Identify which cell holds the provided text, then report its (X, Y) central coordinate. 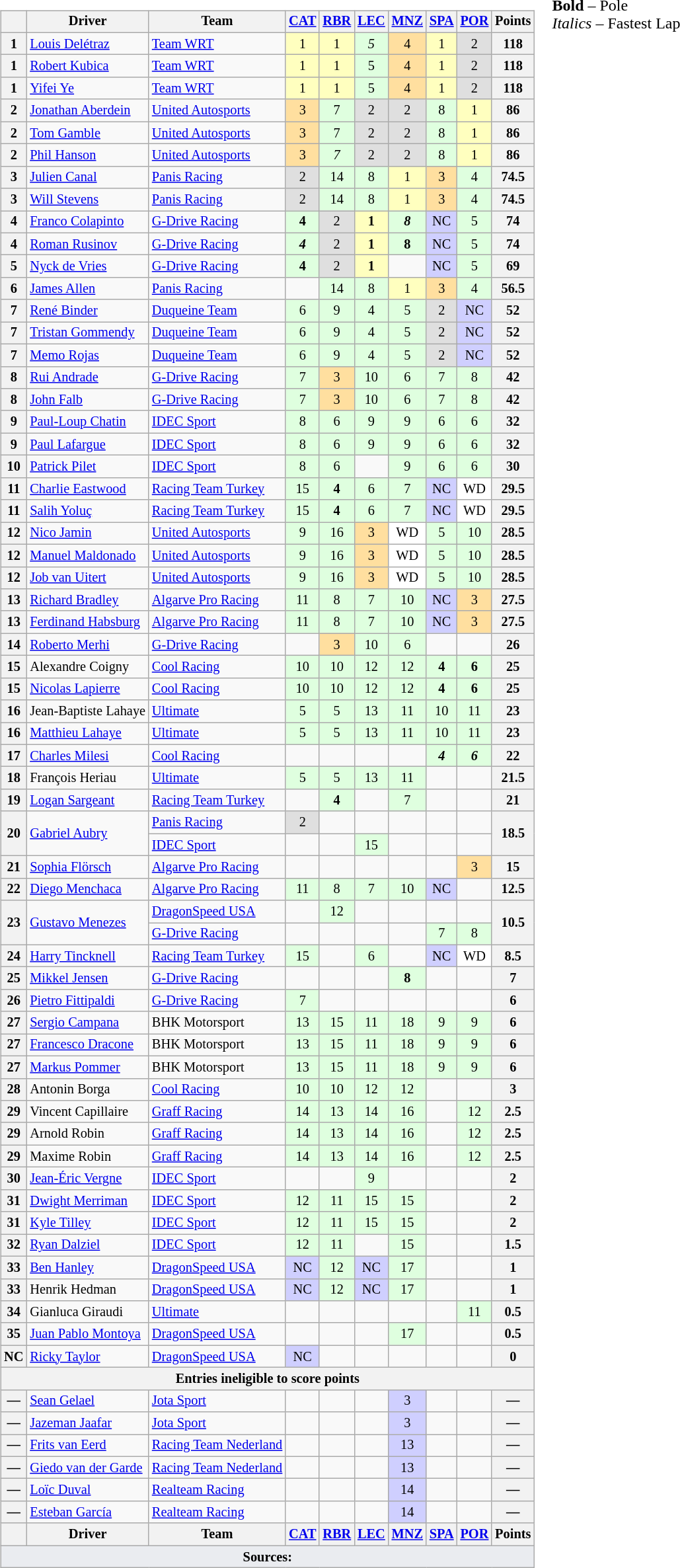
Esteban García (87, 1512)
12.5 (513, 889)
Salih Yoluç (87, 511)
Nico Jamin (87, 533)
Gianluca Giraudi (87, 1312)
Ferdinand Habsburg (87, 622)
Tristan Gommendy (87, 333)
Louis Delétraz (87, 44)
Harry Tincknell (87, 956)
Ricky Taylor (87, 1356)
Patrick Pilet (87, 467)
Ben Hanley (87, 1267)
Paul-Loup Chatin (87, 422)
François Heriau (87, 778)
Will Stevens (87, 200)
Matthieu Lahaye (87, 734)
20 (13, 833)
19 (13, 801)
Jean-Baptiste Lahaye (87, 711)
Rui Andrade (87, 377)
21.5 (513, 778)
Nyck de Vries (87, 266)
Diego Menchaca (87, 889)
Gabriel Aubry (87, 833)
Jazeman Jaafar (87, 1423)
Roberto Merhi (87, 645)
Markus Pommer (87, 1067)
Alexandre Coigny (87, 667)
Jonathan Aberdein (87, 110)
Maxime Robin (87, 1156)
69 (513, 266)
Manuel Maldonado (87, 555)
Sources: (267, 1557)
Antonin Borga (87, 1089)
Charles Milesi (87, 756)
Gustavo Menezes (87, 923)
Mikkel Jensen (87, 978)
John Falb (87, 400)
Paul Lafargue (87, 444)
Ryan Dalziel (87, 1245)
Julien Canal (87, 177)
Loïc Duval (87, 1490)
Phil Hanson (87, 155)
Pietro Fittipaldi (87, 1001)
Arnold Robin (87, 1134)
Sergio Campana (87, 1023)
Roman Rusinov (87, 244)
Juan Pablo Montoya (87, 1334)
Nicolas Lapierre (87, 689)
34 (13, 1312)
Giedo van der Garde (87, 1468)
Robert Kubica (87, 66)
Vincent Capillaire (87, 1112)
René Binder (87, 311)
Yifei Ye (87, 89)
Sophia Flörsch (87, 867)
Job van Uitert (87, 578)
Kyle Tilley (87, 1223)
10.5 (513, 923)
Francesco Dracone (87, 1045)
8.5 (513, 956)
James Allen (87, 289)
1.5 (513, 1245)
Tom Gamble (87, 133)
56.5 (513, 289)
0 (513, 1356)
28 (13, 1089)
Logan Sargeant (87, 801)
Frits van Eerd (87, 1446)
35 (13, 1334)
Richard Bradley (87, 600)
24 (13, 956)
Entries ineligible to score points (267, 1379)
18.5 (513, 833)
Dwight Merriman (87, 1200)
Charlie Eastwood (87, 489)
Jean-Éric Vergne (87, 1179)
Sean Gelael (87, 1401)
Henrik Hedman (87, 1290)
Memo Rojas (87, 355)
Franco Colapinto (87, 222)
